Find where the given text appears and provide that cell's center as [X, Y] coordinate. 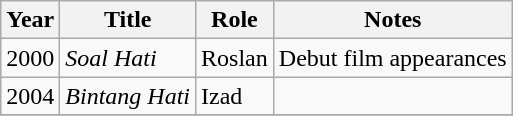
Roslan [235, 58]
Role [235, 20]
Notes [392, 20]
Izad [235, 96]
Bintang Hati [128, 96]
2000 [30, 58]
Soal Hati [128, 58]
Year [30, 20]
2004 [30, 96]
Debut film appearances [392, 58]
Title [128, 20]
